Search for the cell housing the specified text and yield its (X, Y) center coordinate. 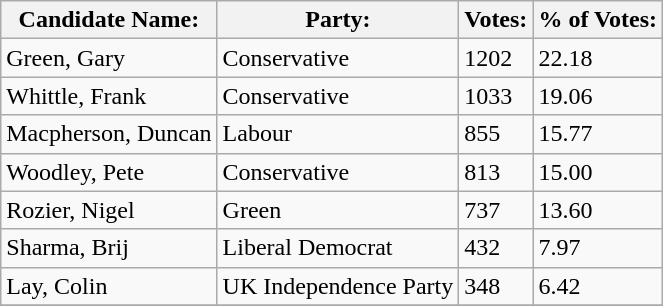
% of Votes: (598, 20)
15.00 (598, 172)
Labour (338, 134)
UK Independence Party (338, 286)
348 (496, 286)
Candidate Name: (109, 20)
Green (338, 210)
Votes: (496, 20)
Lay, Colin (109, 286)
Party: (338, 20)
813 (496, 172)
15.77 (598, 134)
Liberal Democrat (338, 248)
855 (496, 134)
737 (496, 210)
1033 (496, 96)
432 (496, 248)
Sharma, Brij (109, 248)
Whittle, Frank (109, 96)
Rozier, Nigel (109, 210)
Green, Gary (109, 58)
22.18 (598, 58)
7.97 (598, 248)
13.60 (598, 210)
6.42 (598, 286)
Woodley, Pete (109, 172)
Macpherson, Duncan (109, 134)
1202 (496, 58)
19.06 (598, 96)
